From the cell containing the given text, extract its center point as (X, Y) coordinate. 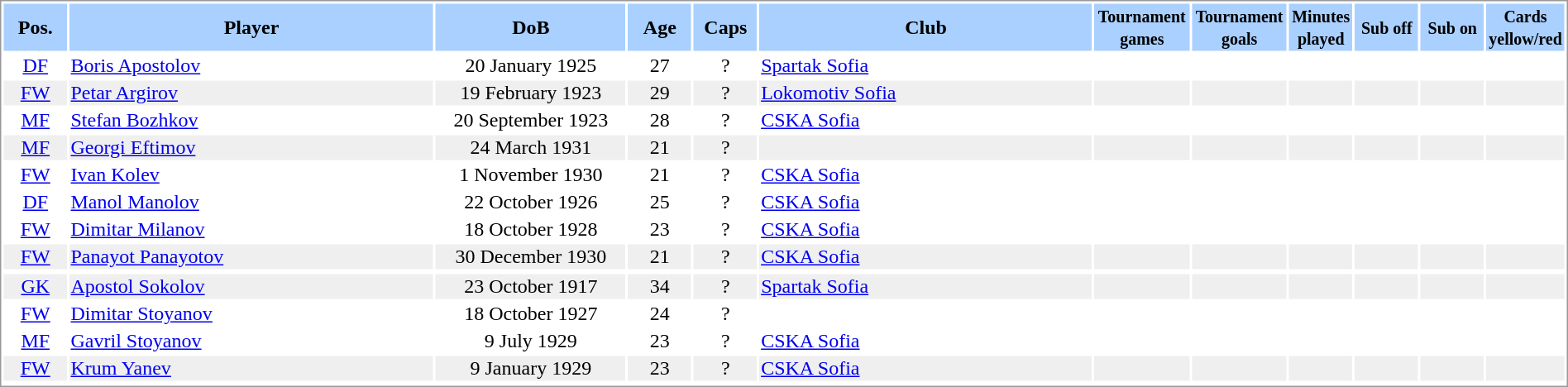
18 October 1928 (531, 229)
30 December 1930 (531, 257)
Player (251, 26)
DoB (531, 26)
18 October 1927 (531, 313)
Petar Argirov (251, 93)
Boris Apostolov (251, 65)
Dimitar Stoyanov (251, 313)
Sub off (1386, 26)
28 (660, 120)
Manol Manolov (251, 203)
Panayot Panayotov (251, 257)
Club (926, 26)
20 September 1923 (531, 120)
Apostol Sokolov (251, 287)
19 February 1923 (531, 93)
9 July 1929 (531, 342)
29 (660, 93)
Dimitar Milanov (251, 229)
Pos. (35, 26)
GK (35, 287)
Stefan Bozhkov (251, 120)
1 November 1930 (531, 174)
24 (660, 313)
Caps (726, 26)
Lokomotiv Sofia (926, 93)
Age (660, 26)
Minutesplayed (1322, 26)
Tournamentgoals (1239, 26)
34 (660, 287)
Gavril Stoyanov (251, 342)
Krum Yanev (251, 368)
Georgi Eftimov (251, 148)
Ivan Kolev (251, 174)
24 March 1931 (531, 148)
9 January 1929 (531, 368)
22 October 1926 (531, 203)
25 (660, 203)
Tournamentgames (1141, 26)
Cardsyellow/red (1526, 26)
27 (660, 65)
23 October 1917 (531, 287)
Sub on (1452, 26)
20 January 1925 (531, 65)
